Identify which cell holds the provided text, then report its (x, y) central coordinate. 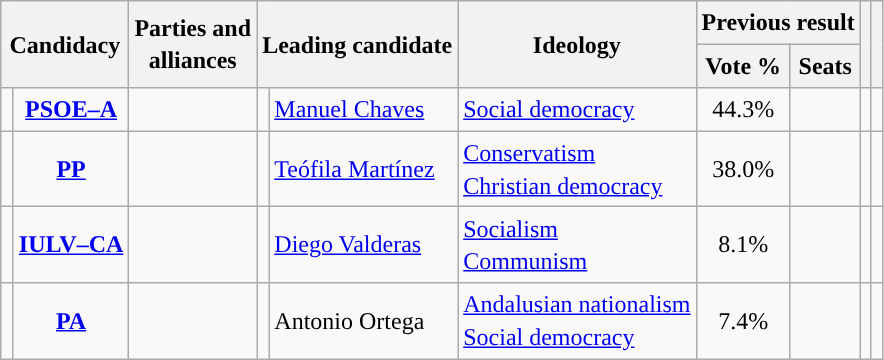
Social democracy (577, 110)
ConservatismChristian democracy (577, 169)
SocialismCommunism (577, 245)
44.3% (743, 110)
Candidacy (65, 44)
Manuel Chaves (364, 110)
Antonio Ortega (364, 321)
PSOE–A (71, 110)
IULV–CA (71, 245)
Teófila Martínez (364, 169)
Seats (825, 66)
38.0% (743, 169)
Parties andalliances (193, 44)
Ideology (577, 44)
Vote % (743, 66)
8.1% (743, 245)
7.4% (743, 321)
Diego Valderas (364, 245)
PA (71, 321)
Andalusian nationalismSocial democracy (577, 321)
Previous result (778, 22)
Leading candidate (358, 44)
PP (71, 169)
